Capture the cell that displays the provided text and extract its (X, Y) central coordinate. 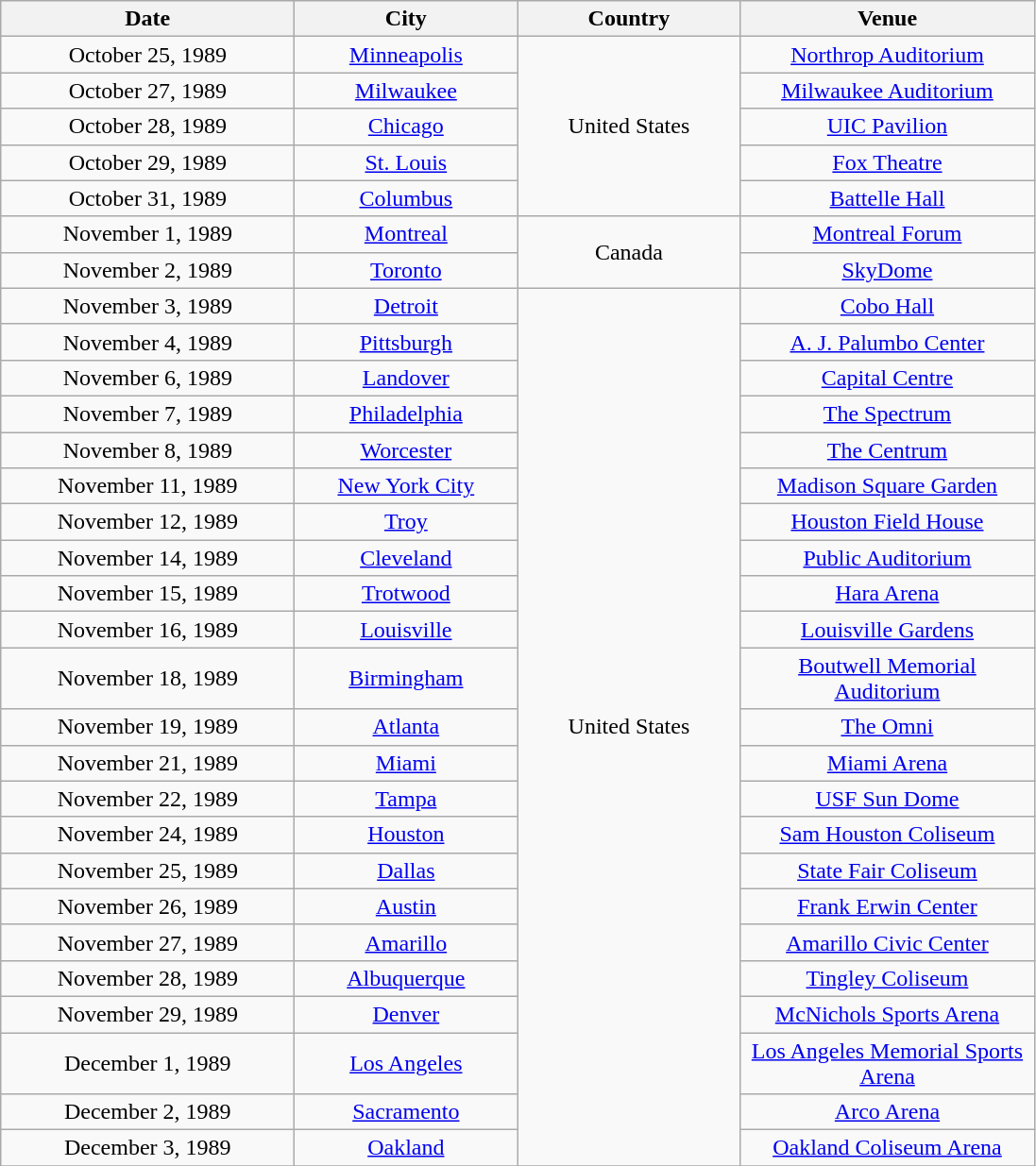
USF Sun Dome (888, 799)
Landover (406, 378)
Fox Theatre (888, 162)
Hara Arena (888, 594)
November 3, 1989 (147, 306)
December 2, 1989 (147, 1112)
Amarillo Civic Center (888, 942)
Amarillo (406, 942)
November 16, 1989 (147, 630)
Cobo Hall (888, 306)
Los Angeles (406, 1063)
Arco Arena (888, 1112)
October 28, 1989 (147, 127)
October 27, 1989 (147, 91)
SkyDome (888, 270)
Montreal (406, 234)
October 29, 1989 (147, 162)
Montreal Forum (888, 234)
Miami (406, 763)
Tampa (406, 799)
November 24, 1989 (147, 835)
Dallas (406, 870)
Oakland Coliseum Arena (888, 1148)
Capital Centre (888, 378)
November 27, 1989 (147, 942)
St. Louis (406, 162)
December 1, 1989 (147, 1063)
Detroit (406, 306)
Northrop Auditorium (888, 55)
November 28, 1989 (147, 978)
Minneapolis (406, 55)
Houston Field House (888, 522)
October 31, 1989 (147, 198)
Chicago (406, 127)
December 3, 1989 (147, 1148)
Columbus (406, 198)
November 25, 1989 (147, 870)
Boutwell Memorial Auditorium (888, 678)
Troy (406, 522)
November 29, 1989 (147, 1014)
Los Angeles Memorial Sports Arena (888, 1063)
November 15, 1989 (147, 594)
Frank Erwin Center (888, 906)
Venue (888, 19)
November 7, 1989 (147, 414)
November 4, 1989 (147, 342)
City (406, 19)
Atlanta (406, 727)
October 25, 1989 (147, 55)
November 8, 1989 (147, 450)
Cleveland (406, 558)
New York City (406, 486)
UIC Pavilion (888, 127)
Austin (406, 906)
Battelle Hall (888, 198)
Philadelphia (406, 414)
November 21, 1989 (147, 763)
Tingley Coliseum (888, 978)
State Fair Coliseum (888, 870)
November 11, 1989 (147, 486)
Toronto (406, 270)
Albuquerque (406, 978)
November 12, 1989 (147, 522)
Milwaukee (406, 91)
Date (147, 19)
November 22, 1989 (147, 799)
Public Auditorium (888, 558)
Canada (629, 252)
Worcester (406, 450)
Houston (406, 835)
Trotwood (406, 594)
November 1, 1989 (147, 234)
November 2, 1989 (147, 270)
McNichols Sports Arena (888, 1014)
November 14, 1989 (147, 558)
A. J. Palumbo Center (888, 342)
Madison Square Garden (888, 486)
Sacramento (406, 1112)
Louisville (406, 630)
Louisville Gardens (888, 630)
November 26, 1989 (147, 906)
The Centrum (888, 450)
November 19, 1989 (147, 727)
Sam Houston Coliseum (888, 835)
Denver (406, 1014)
Miami Arena (888, 763)
Pittsburgh (406, 342)
November 18, 1989 (147, 678)
Birmingham (406, 678)
Oakland (406, 1148)
The Spectrum (888, 414)
Milwaukee Auditorium (888, 91)
November 6, 1989 (147, 378)
Country (629, 19)
The Omni (888, 727)
